Return [X, Y] of the center of cell containing provided text 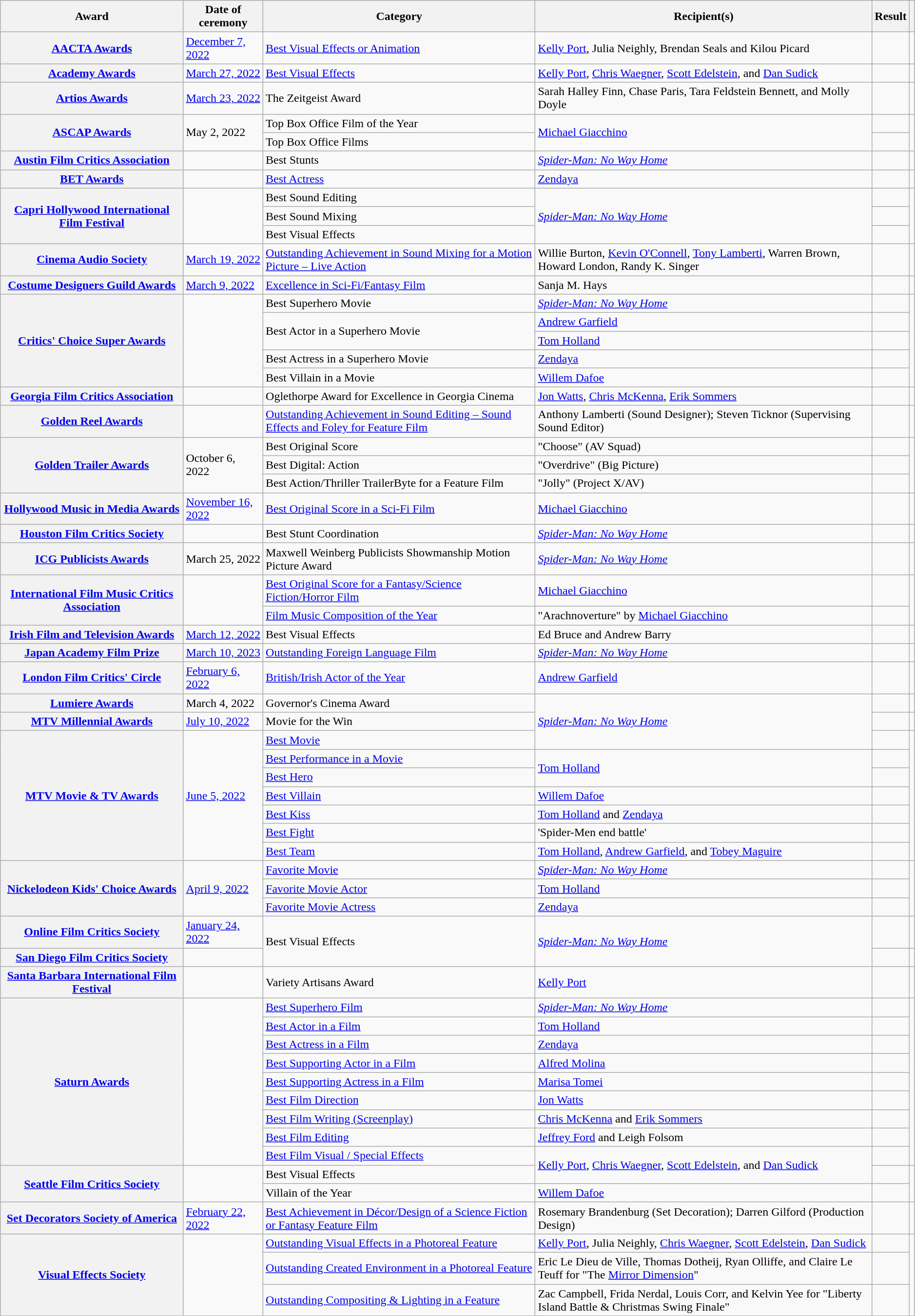
Best Digital: Action [399, 465]
Best Stunt Coordination [399, 534]
Top Box Office Films [399, 142]
March 12, 2022 [223, 634]
Best Actress in a Film [399, 1045]
Best Performance in a Movie [399, 759]
Cinema Audio Society [92, 259]
"Choose" (AV Squad) [704, 446]
Jon Watts [704, 1100]
Houston Film Critics Society [92, 534]
Excellence in Sci-Fi/Fantasy Film [399, 285]
Kelly Port [704, 982]
Nickelodeon Kids' Choice Awards [92, 888]
Date of ceremony [223, 17]
Best Fight [399, 833]
Best Villain in a Movie [399, 378]
February 22, 2022 [223, 1218]
Outstanding Achievement in Sound Editing – Sound Effects and Foley for Feature Film [399, 421]
Outstanding Achievement in Sound Mixing for a Motion Picture – Live Action [399, 259]
AACTA Awards [92, 48]
October 6, 2022 [223, 465]
Tom Holland and Zendaya [704, 814]
Oglethorpe Award for Excellence in Georgia Cinema [399, 396]
Outstanding Foreign Language Film [399, 653]
May 2, 2022 [223, 133]
July 10, 2022 [223, 722]
March 25, 2022 [223, 558]
Best Film Editing [399, 1137]
London Film Critics' Circle [92, 678]
Outstanding Compositing & Lighting in a Feature [399, 1300]
Sarah Halley Finn, Chase Paris, Tara Feldstein Bennett, and Molly Doyle [704, 98]
The Zeitgeist Award [399, 98]
Seattle Film Critics Society [92, 1183]
Sanja M. Hays [704, 285]
MTV Millennial Awards [92, 722]
Villain of the Year [399, 1193]
Georgia Film Critics Association [92, 396]
Jeffrey Ford and Leigh Folsom [704, 1137]
March 19, 2022 [223, 259]
International Film Music Critics Association [92, 599]
Critics' Choice Super Awards [92, 341]
Artios Awards [92, 98]
Eric Le Dieu de Ville, Thomas Dotheij, Ryan Olliffe, and Claire Le Teuff for "The Mirror Dimension" [704, 1268]
Best Achievement in Décor/Design of a Science Fiction or Fantasy Feature Film [399, 1218]
Austin Film Critics Association [92, 160]
Category [399, 17]
Best Film Visual / Special Effects [399, 1156]
"Arachnoverture" by Michael Giacchino [704, 615]
Governor's Cinema Award [399, 703]
Best Actor in a Film [399, 1026]
Best Original Score for a Fantasy/Science Fiction/Horror Film [399, 591]
Alfred Molina [704, 1063]
'Spider-Men end battle' [704, 833]
Jon Watts, Chris McKenna, Erik Sommers [704, 396]
Irish Film and Television Awards [92, 634]
Variety Artisans Award [399, 982]
Zac Campbell, Frida Nerdal, Louis Corr, and Kelvin Yee for "Liberty Island Battle & Christmas Swing Finale" [704, 1300]
ASCAP Awards [92, 133]
Best Original Score [399, 446]
Saturn Awards [92, 1082]
Result [891, 17]
Willie Burton, Kevin O'Connell, Tony Lamberti, Warren Brown, Howard London, Randy K. Singer [704, 259]
Best Villain [399, 796]
Movie for the Win [399, 722]
British/Irish Actor of the Year [399, 678]
Golden Trailer Awards [92, 465]
April 9, 2022 [223, 888]
Kelly Port, Julia Neighly, Brendan Seals and Kilou Picard [704, 48]
Best Original Score in a Sci-Fi Film [399, 509]
June 5, 2022 [223, 796]
Best Film Direction [399, 1100]
Best Film Writing (Screenplay) [399, 1119]
Costume Designers Guild Awards [92, 285]
February 6, 2022 [223, 678]
Best Team [399, 851]
Best Superhero Film [399, 1008]
Japan Academy Film Prize [92, 653]
Rosemary Brandenburg (Set Decoration); Darren Gilford (Production Design) [704, 1218]
Outstanding Visual Effects in a Photoreal Feature [399, 1243]
Lumiere Awards [92, 703]
Best Action/Thriller TrailerByte for a Feature Film [399, 483]
Online Film Critics Society [92, 932]
Outstanding Created Environment in a Photoreal Feature [399, 1268]
Favorite Movie Actress [399, 907]
Best Sound Editing [399, 197]
Golden Reel Awards [92, 421]
San Diego Film Critics Society [92, 957]
Anthony Lamberti (Sound Designer); Steven Ticknor (Supervising Sound Editor) [704, 421]
Tom Holland, Andrew Garfield, and Tobey Maguire [704, 851]
January 24, 2022 [223, 932]
Best Stunts [399, 160]
March 23, 2022 [223, 98]
Film Music Composition of the Year [399, 615]
March 4, 2022 [223, 703]
"Jolly" (Project X/AV) [704, 483]
Academy Awards [92, 73]
Ed Bruce and Andrew Barry [704, 634]
Best Movie [399, 740]
Best Supporting Actress in a Film [399, 1082]
Recipient(s) [704, 17]
Marisa Tomei [704, 1082]
March 9, 2022 [223, 285]
Best Actor in a Superhero Movie [399, 331]
Best Kiss [399, 814]
Visual Effects Society [92, 1275]
Favorite Movie Actor [399, 888]
Hollywood Music in Media Awards [92, 509]
March 10, 2023 [223, 653]
Award [92, 17]
Favorite Movie [399, 870]
November 16, 2022 [223, 509]
Best Actress in a Superhero Movie [399, 359]
Best Superhero Movie [399, 304]
December 7, 2022 [223, 48]
Top Box Office Film of the Year [399, 123]
Best Sound Mixing [399, 216]
Santa Barbara International Film Festival [92, 982]
Best Hero [399, 777]
MTV Movie & TV Awards [92, 796]
Set Decorators Society of America [92, 1218]
ICG Publicists Awards [92, 558]
Best Visual Effects or Animation [399, 48]
BET Awards [92, 179]
Best Supporting Actor in a Film [399, 1063]
Chris McKenna and Erik Sommers [704, 1119]
Best Actress [399, 179]
"Overdrive" (Big Picture) [704, 465]
Kelly Port, Julia Neighly, Chris Waegner, Scott Edelstein, Dan Sudick [704, 1243]
March 27, 2022 [223, 73]
Maxwell Weinberg Publicists Showmanship Motion Picture Award [399, 558]
Capri Hollywood International Film Festival [92, 216]
